Pinpoint the cell where the given text exists, returning its [x, y] midpoint coordinate. 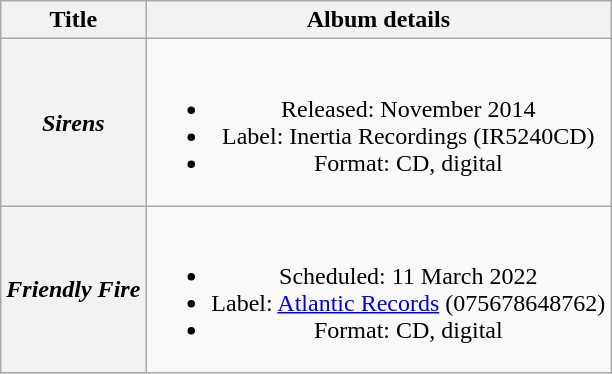
Scheduled: 11 March 2022Label: Atlantic Records (075678648762)Format: CD, digital [378, 290]
Album details [378, 20]
Title [74, 20]
Sirens [74, 122]
Released: November 2014Label: Inertia Recordings (IR5240CD)Format: CD, digital [378, 122]
Friendly Fire [74, 290]
